For the text-containing cell, return its midpoint in [x, y] coordinate format. 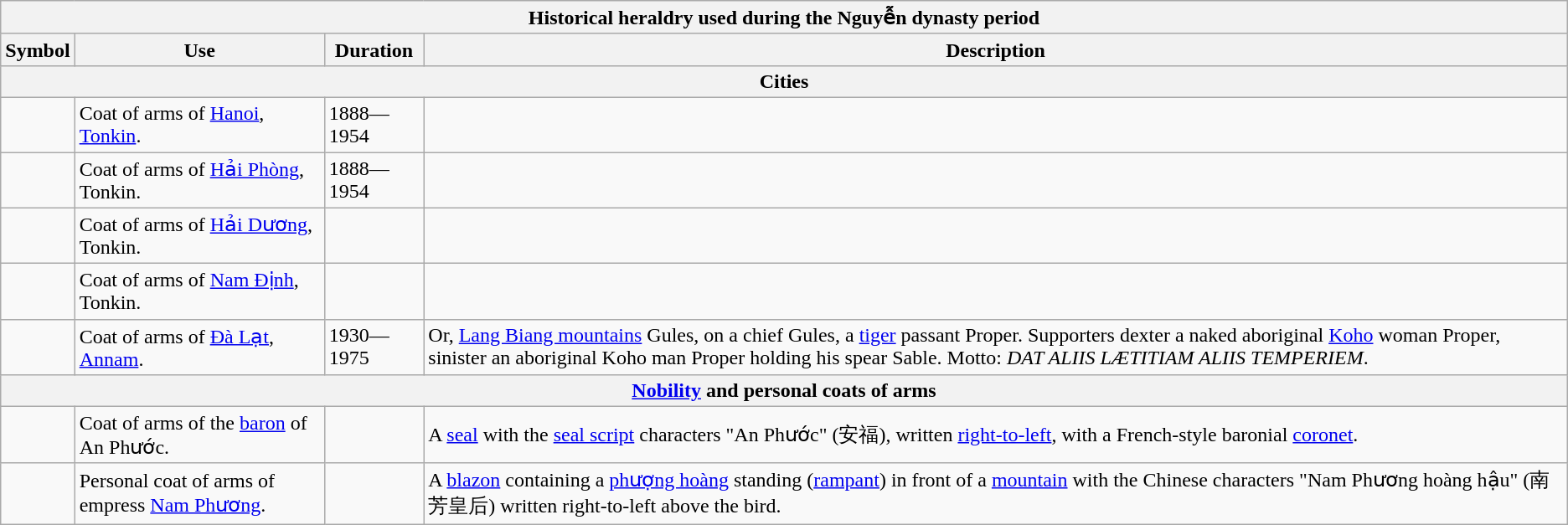
Coat of arms of the baron of An Phước. [199, 435]
Use [199, 49]
1930—1975 [374, 347]
Description [995, 49]
Duration [374, 49]
Nobility and personal coats of arms [784, 391]
Cities [784, 81]
A seal with the seal script characters "An Phước" (安福), written right-to-left, with a French-style baronial coronet. [995, 435]
Personal coat of arms of empress Nam Phương. [199, 493]
Symbol [38, 49]
Coat of arms of Nam Định, Tonkin. [199, 291]
Coat of arms of Hanoi, Tonkin. [199, 124]
Coat of arms of Đà Lạt, Annam. [199, 347]
Historical heraldry used during the Nguyễn dynasty period [784, 18]
Coat of arms of Hải Phòng, Tonkin. [199, 181]
Coat of arms of Hải Dương, Tonkin. [199, 236]
